Determine the [X, Y] coordinate at the center of the cell enclosing the given text.  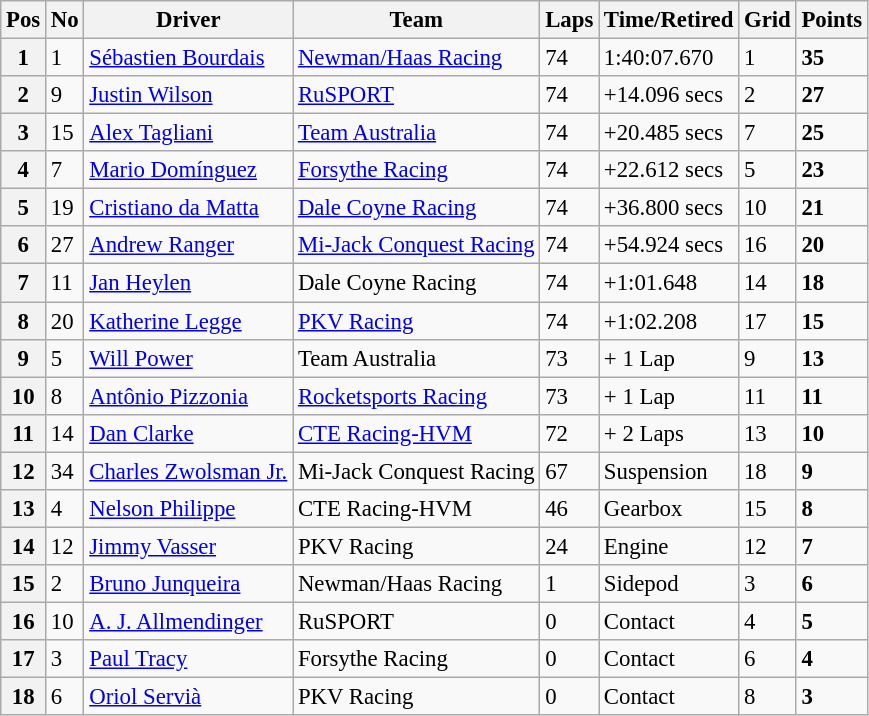
A. J. Allmendinger [188, 621]
Will Power [188, 358]
1:40:07.670 [669, 58]
25 [832, 133]
Sébastien Bourdais [188, 58]
Rocketsports Racing [416, 396]
72 [570, 433]
Driver [188, 20]
+54.924 secs [669, 245]
19 [65, 208]
+1:02.208 [669, 321]
Katherine Legge [188, 321]
Points [832, 20]
+1:01.648 [669, 283]
+22.612 secs [669, 170]
34 [65, 471]
+14.096 secs [669, 95]
Time/Retired [669, 20]
Dan Clarke [188, 433]
Charles Zwolsman Jr. [188, 471]
Engine [669, 546]
Pos [24, 20]
67 [570, 471]
Justin Wilson [188, 95]
Suspension [669, 471]
Cristiano da Matta [188, 208]
46 [570, 509]
Alex Tagliani [188, 133]
Grid [768, 20]
Laps [570, 20]
21 [832, 208]
Mario Domínguez [188, 170]
Oriol Servià [188, 697]
Jimmy Vasser [188, 546]
+20.485 secs [669, 133]
Paul Tracy [188, 659]
+ 2 Laps [669, 433]
Gearbox [669, 509]
Team [416, 20]
+36.800 secs [669, 208]
Nelson Philippe [188, 509]
Sidepod [669, 584]
23 [832, 170]
Bruno Junqueira [188, 584]
Andrew Ranger [188, 245]
24 [570, 546]
35 [832, 58]
Antônio Pizzonia [188, 396]
No [65, 20]
Jan Heylen [188, 283]
